Scan for the cell matching the given text and deliver its [X, Y] coordinate at center. 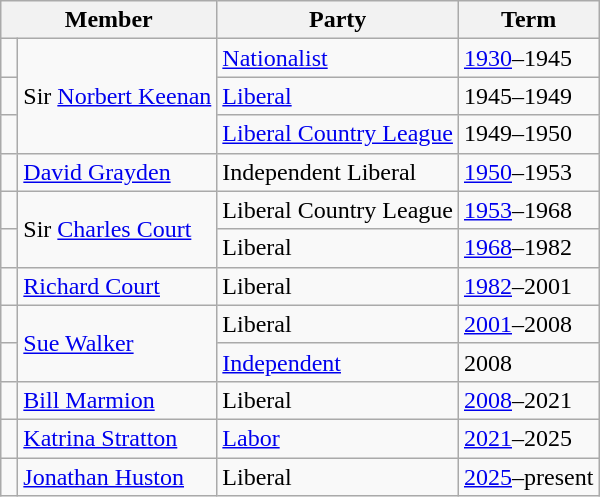
2008–2021 [528, 400]
1945–1949 [528, 96]
Independent [338, 362]
1949–1950 [528, 134]
Sue Walker [118, 343]
2025–present [528, 477]
Member [109, 20]
2001–2008 [528, 324]
1982–2001 [528, 286]
Sir Charles Court [118, 229]
1953–1968 [528, 210]
Term [528, 20]
Nationalist [338, 58]
Party [338, 20]
1968–1982 [528, 248]
David Grayden [118, 172]
1930–1945 [528, 58]
Independent Liberal [338, 172]
Richard Court [118, 286]
2008 [528, 362]
Labor [338, 438]
1950–1953 [528, 172]
Bill Marmion [118, 400]
2021–2025 [528, 438]
Jonathan Huston [118, 477]
Sir Norbert Keenan [118, 96]
Katrina Stratton [118, 438]
